Determine the [X, Y] coordinate at the center of the cell enclosing the given text.  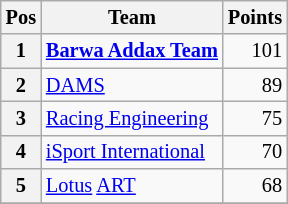
75 [255, 118]
Lotus ART [132, 186]
iSport International [132, 152]
Team [132, 17]
Points [255, 17]
Barwa Addax Team [132, 51]
DAMS [132, 85]
68 [255, 186]
70 [255, 152]
2 [21, 85]
89 [255, 85]
Pos [21, 17]
1 [21, 51]
3 [21, 118]
4 [21, 152]
5 [21, 186]
101 [255, 51]
Racing Engineering [132, 118]
